Return [x, y] of the center of cell containing provided text 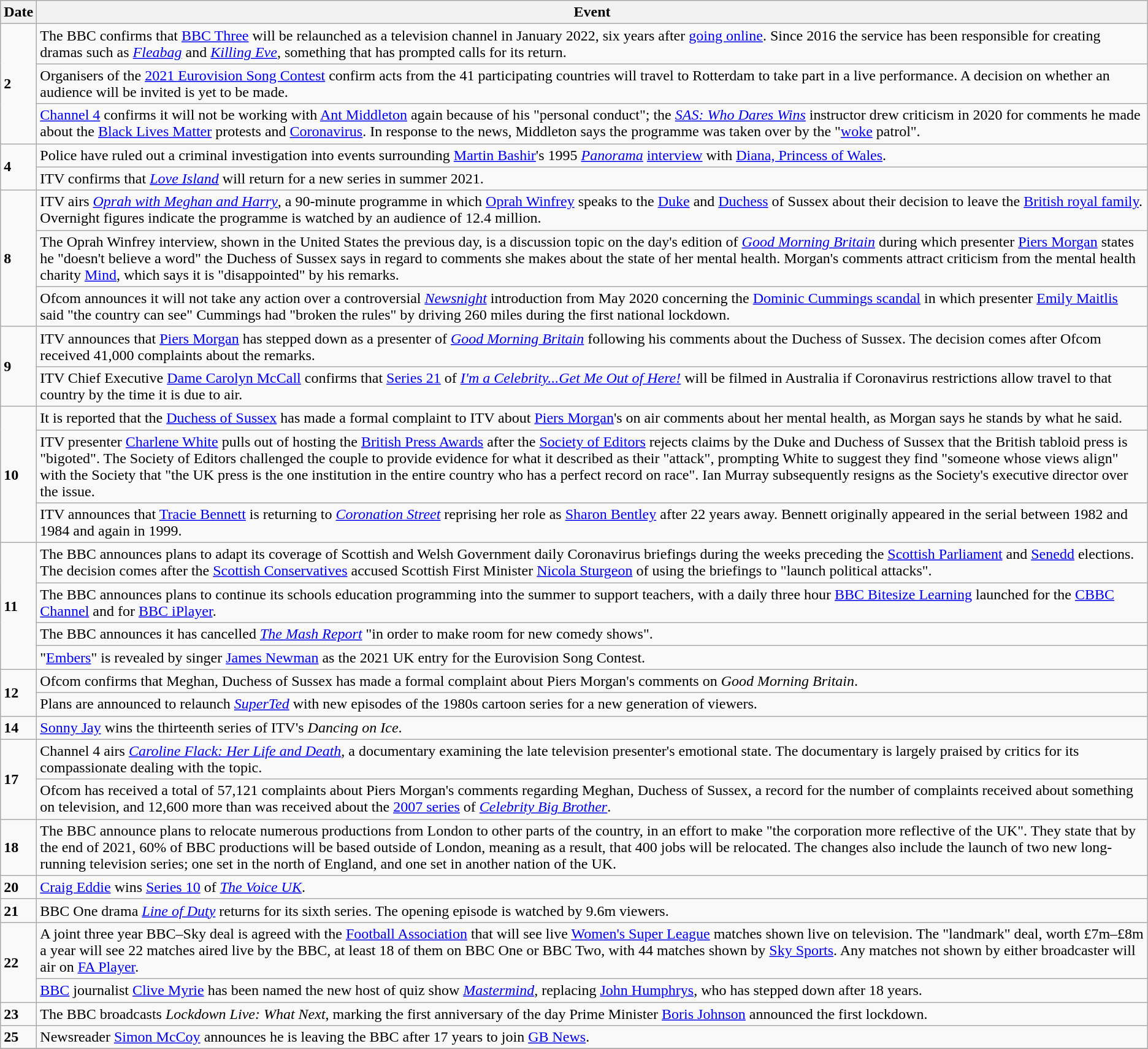
11 [18, 606]
18 [18, 847]
Plans are announced to relaunch SuperTed with new episodes of the 1980s cartoon series for a new generation of viewers. [592, 704]
Date [18, 12]
"Embers" is revealed by singer James Newman as the 2021 UK entry for the Eurovision Song Contest. [592, 658]
Newsreader Simon McCoy announces he is leaving the BBC after 17 years to join GB News. [592, 1037]
2 [18, 83]
ITV confirms that Love Island will return for a new series in summer 2021. [592, 179]
14 [18, 728]
22 [18, 962]
BBC journalist Clive Myrie has been named the new host of quiz show Mastermind, replacing John Humphrys, who has stepped down after 18 years. [592, 990]
4 [18, 167]
Sonny Jay wins the thirteenth series of ITV's Dancing on Ice. [592, 728]
10 [18, 474]
25 [18, 1037]
Ofcom confirms that Meghan, Duchess of Sussex has made a formal complaint about Piers Morgan's comments on Good Morning Britain. [592, 681]
12 [18, 693]
17 [18, 779]
21 [18, 910]
9 [18, 366]
The BBC announces it has cancelled The Mash Report "in order to make room for new comedy shows". [592, 634]
8 [18, 258]
23 [18, 1014]
The BBC broadcasts Lockdown Live: What Next, marking the first anniversary of the day Prime Minister Boris Johnson announced the first lockdown. [592, 1014]
BBC One drama Line of Duty returns for its sixth series. The opening episode is watched by 9.6m viewers. [592, 910]
Police have ruled out a criminal investigation into events surrounding Martin Bashir's 1995 Panorama interview with Diana, Princess of Wales. [592, 155]
20 [18, 887]
Event [592, 12]
Craig Eddie wins Series 10 of The Voice UK. [592, 887]
